Detect which cell encompasses the target text, then output its (X, Y) center coordinate. 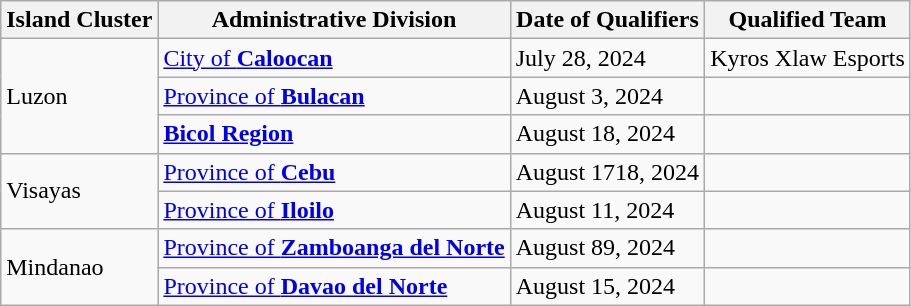
Bicol Region (334, 134)
August 11, 2024 (607, 210)
Province of Cebu (334, 172)
Visayas (80, 191)
Province of Iloilo (334, 210)
August 3, 2024 (607, 96)
Qualified Team (808, 20)
Luzon (80, 96)
City of Caloocan (334, 58)
August 1718, 2024 (607, 172)
Province of Zamboanga del Norte (334, 248)
Province of Davao del Norte (334, 286)
Island Cluster (80, 20)
August 89, 2024 (607, 248)
Mindanao (80, 267)
August 18, 2024 (607, 134)
July 28, 2024 (607, 58)
Province of Bulacan (334, 96)
August 15, 2024 (607, 286)
Kyros Xlaw Esports (808, 58)
Administrative Division (334, 20)
Date of Qualifiers (607, 20)
